Output the [x, y] coordinate of the center of the cell containing the given text.  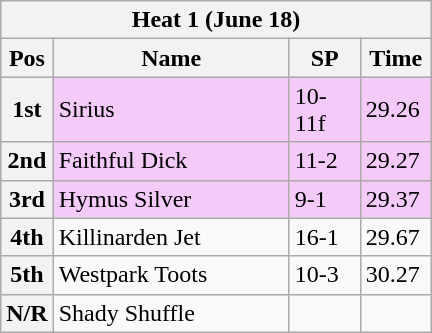
29.26 [396, 110]
Shady Shuffle [171, 313]
Pos [27, 58]
1st [27, 110]
Killinarden Jet [171, 237]
2nd [27, 161]
10-11f [324, 110]
29.27 [396, 161]
9-1 [324, 199]
SP [324, 58]
3rd [27, 199]
11-2 [324, 161]
29.67 [396, 237]
30.27 [396, 275]
5th [27, 275]
Faithful Dick [171, 161]
Time [396, 58]
10-3 [324, 275]
4th [27, 237]
16-1 [324, 237]
29.37 [396, 199]
Name [171, 58]
N/R [27, 313]
Sirius [171, 110]
Heat 1 (June 18) [216, 20]
Hymus Silver [171, 199]
Westpark Toots [171, 275]
